Capture the cell that displays the provided text and extract its [x, y] central coordinate. 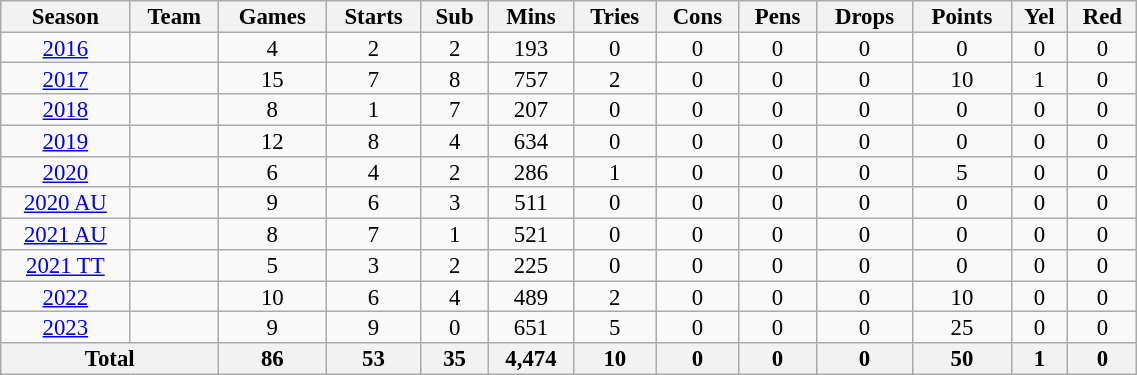
207 [530, 110]
Team [174, 16]
86 [272, 358]
2019 [66, 140]
12 [272, 140]
2020 AU [66, 204]
2020 [66, 172]
4,474 [530, 358]
Points [962, 16]
53 [374, 358]
2016 [66, 48]
286 [530, 172]
2018 [66, 110]
Cons [698, 16]
2017 [66, 78]
Yel [1040, 16]
Games [272, 16]
2021 AU [66, 234]
Pens [778, 16]
Total [110, 358]
193 [530, 48]
Season [66, 16]
Drops [864, 16]
35 [454, 358]
Sub [454, 16]
634 [530, 140]
25 [962, 328]
511 [530, 204]
521 [530, 234]
757 [530, 78]
50 [962, 358]
2023 [66, 328]
Tries [615, 16]
651 [530, 328]
225 [530, 266]
489 [530, 296]
2021 TT [66, 266]
15 [272, 78]
Starts [374, 16]
Mins [530, 16]
Red [1102, 16]
2022 [66, 296]
